Provide the (x, y) coordinate of the cell's center where the given text is located.  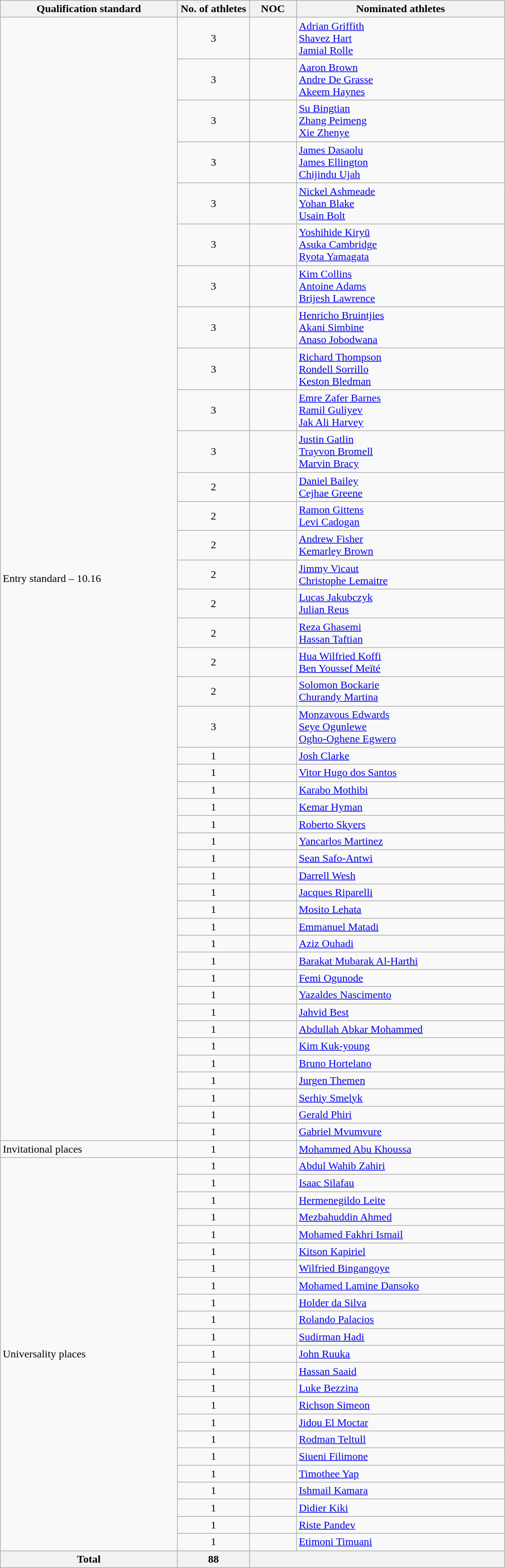
Gabriel Mvumvure (400, 1132)
Emmanuel Matadi (400, 927)
Mohamed Fakhri Ismail (400, 1234)
Mohammed Abu Khoussa (400, 1149)
Universality places (89, 1354)
Luke Bezzina (400, 1388)
Adrian GriffithShavez HartJamial Rolle (400, 38)
Henricho BruintjiesAkani SimbineAnaso Jobodwana (400, 327)
Entry standard – 10.16 (89, 579)
Daniel BaileyCejhae Greene (400, 487)
Karabo Mothibi (400, 790)
Vitor Hugo dos Santos (400, 773)
Ishmail Kamara (400, 1491)
Roberto Skyers (400, 824)
Josh Clarke (400, 756)
Mezbahuddin Ahmed (400, 1217)
Etimoni Timuani (400, 1542)
Mohamed Lamine Dansoko (400, 1286)
Kim Kuk-young (400, 1046)
John Ruuka (400, 1354)
Serhiy Smelyk (400, 1097)
Emre Zafer BarnesRamil GuliyevJak Ali Harvey (400, 410)
Abdullah Abkar Mohammed (400, 1029)
Aziz Ouhadi (400, 944)
Isaac Silafau (400, 1183)
Gerald Phiri (400, 1114)
Qualification standard (89, 9)
Invitational places (89, 1149)
Jimmy VicautChristophe Lemaitre (400, 575)
Bruno Hortelano (400, 1063)
Mosito Lehata (400, 910)
Kitson Kapiriel (400, 1251)
Rodman Teltull (400, 1440)
Andrew Fisher Kemarley Brown (400, 545)
Femi Ogunode (400, 978)
Hua Wilfried KoffiBen Youssef Meïté (400, 662)
Nominated athletes (400, 9)
NOC (273, 9)
Kemar Hyman (400, 807)
Hermenegildo Leite (400, 1200)
Total (89, 1559)
No. of athletes (214, 9)
Jidou El Moctar (400, 1422)
Yazaldes Nascimento (400, 995)
Timothee Yap (400, 1474)
Solomon BockarieChurandy Martina (400, 692)
Su BingtianZhang PeimengXie Zhenye (400, 121)
Sean Safo-Antwi (400, 858)
Riste Pandev (400, 1525)
Yancarlos Martinez (400, 841)
Jacques Riparelli (400, 893)
Barakat Mubarak Al-Harthi (400, 961)
88 (214, 1559)
Sudirman Hadi (400, 1337)
Reza GhasemiHassan Taftian (400, 633)
Rolando Palacios (400, 1320)
Yoshihide KiryūAsuka CambridgeRyota Yamagata (400, 245)
Justin GatlinTrayvon BromellMarvin Bracy (400, 451)
Abdul Wahib Zahiri (400, 1166)
Didier Kiki (400, 1508)
James DasaoluJames EllingtonChijindu Ujah (400, 162)
Lucas JakubczykJulian Reus (400, 603)
Monzavous EdwardsSeye OgunleweOgho-Oghene Egwero (400, 727)
Siueni Filimone (400, 1457)
Kim CollinsAntoine AdamsBrijesh Lawrence (400, 286)
Jahvid Best (400, 1012)
Darrell Wesh (400, 875)
Richard ThompsonRondell SorrilloKeston Bledman (400, 369)
Holder da Silva (400, 1303)
Ramon GittensLevi Cadogan (400, 516)
Jurgen Themen (400, 1080)
Richson Simeon (400, 1405)
Aaron BrownAndre De GrasseAkeem Haynes (400, 79)
Hassan Saaid (400, 1371)
Wilfried Bingangoye (400, 1268)
Nickel AshmeadeYohan BlakeUsain Bolt (400, 203)
